Search for the cell housing the specified text and yield its (X, Y) center coordinate. 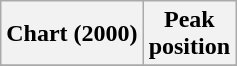
Chart (2000) (72, 34)
Peakposition (189, 34)
